Capture the cell that displays the provided text and extract its [X, Y] central coordinate. 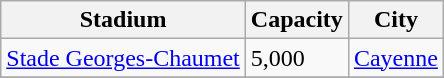
Cayenne [396, 58]
Stade Georges-Chaumet [124, 58]
City [396, 20]
5,000 [296, 58]
Stadium [124, 20]
Capacity [296, 20]
